Provide the (X, Y) coordinate of the cell's center where the given text is located.  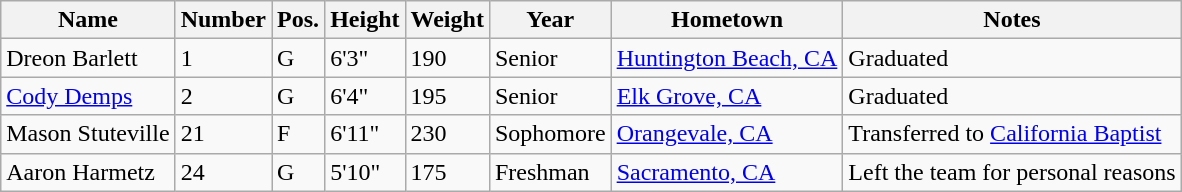
Aaron Harmetz (88, 172)
Mason Stuteville (88, 134)
F (298, 134)
2 (223, 96)
21 (223, 134)
Number (223, 20)
6'4" (365, 96)
Sophomore (550, 134)
Name (88, 20)
Hometown (727, 20)
Height (365, 20)
Notes (1012, 20)
195 (447, 96)
6'11" (365, 134)
Orangevale, CA (727, 134)
Left the team for personal reasons (1012, 172)
Sacramento, CA (727, 172)
1 (223, 58)
Transferred to California Baptist (1012, 134)
Year (550, 20)
175 (447, 172)
Weight (447, 20)
Pos. (298, 20)
190 (447, 58)
230 (447, 134)
6'3" (365, 58)
5'10" (365, 172)
Freshman (550, 172)
Huntington Beach, CA (727, 58)
Dreon Barlett (88, 58)
24 (223, 172)
Cody Demps (88, 96)
Elk Grove, CA (727, 96)
